Detect which cell encompasses the target text, then output its [X, Y] center coordinate. 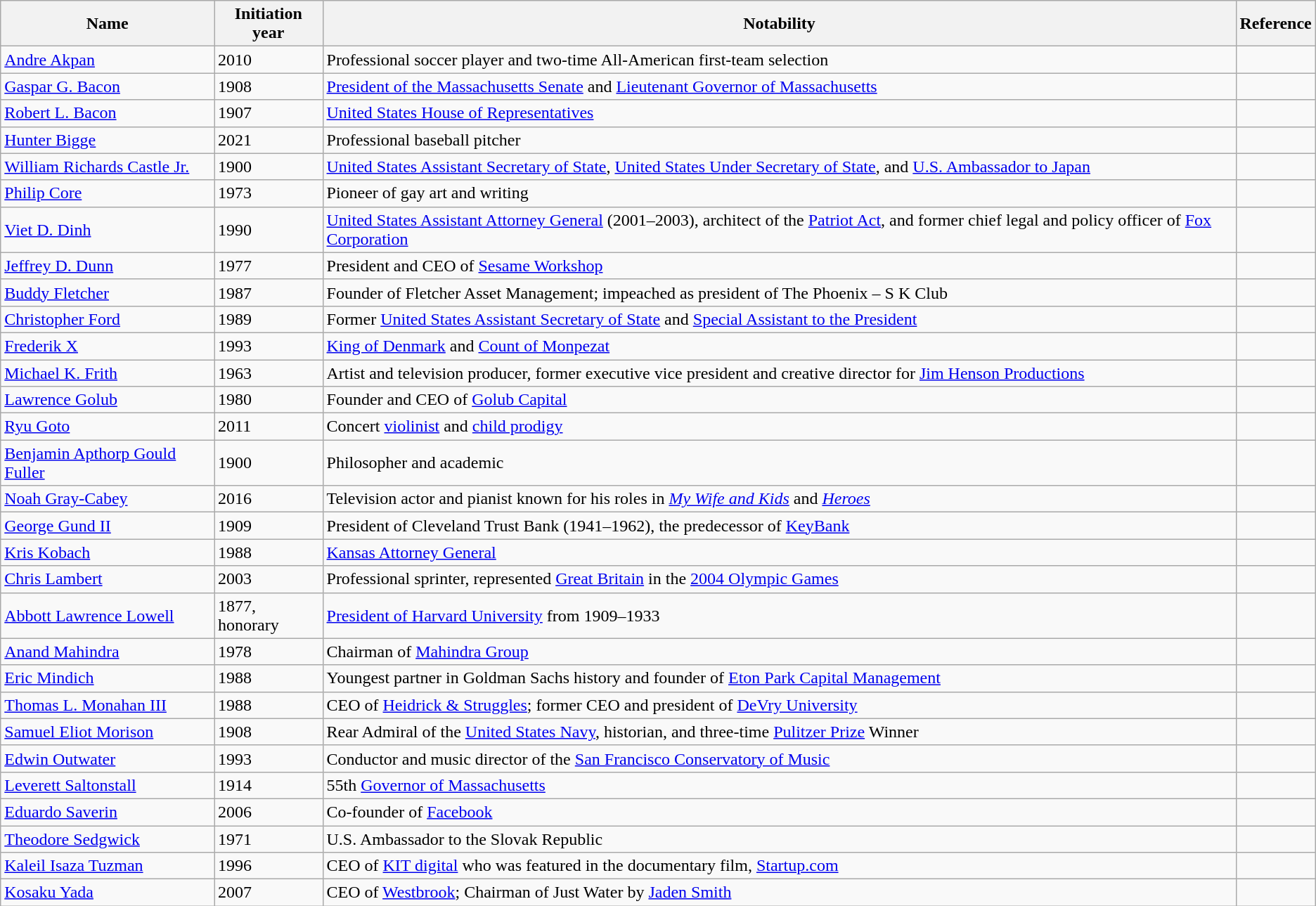
1907 [268, 113]
King of Denmark and Count of Monpezat [779, 346]
Theodore Sedgwick [108, 839]
Concert violinist and child prodigy [779, 427]
Leverett Saltonstall [108, 785]
2007 [268, 893]
Abbott Lawrence Lowell [108, 616]
1977 [268, 266]
Viet D. Dinh [108, 229]
Professional baseball pitcher [779, 140]
1989 [268, 319]
Jeffrey D. Dunn [108, 266]
Founder of Fletcher Asset Management; impeached as president of The Phoenix – S K Club [779, 292]
2016 [268, 499]
United States Assistant Attorney General (2001–2003), architect of the Patriot Act, and former chief legal and policy officer of Fox Corporation [779, 229]
Philosopher and academic [779, 462]
Andre Akpan [108, 60]
CEO of Westbrook; Chairman of Just Water by Jaden Smith [779, 893]
United States Assistant Secretary of State, United States Under Secretary of State, and U.S. Ambassador to Japan [779, 167]
Co-founder of Facebook [779, 812]
Notability [779, 24]
Kaleil Isaza Tuzman [108, 866]
Noah Gray-Cabey [108, 499]
2011 [268, 427]
Kosaku Yada [108, 893]
1990 [268, 229]
Samuel Eliot Morison [108, 732]
CEO of Heidrick & Struggles; former CEO and president of DeVry University [779, 705]
Reference [1275, 24]
Eric Mindich [108, 678]
Chairman of Mahindra Group [779, 652]
Edwin Outwater [108, 758]
2010 [268, 60]
Frederik X [108, 346]
2021 [268, 140]
Philip Core [108, 193]
Gaspar G. Bacon [108, 86]
Eduardo Saverin [108, 812]
Michael K. Frith [108, 373]
Founder and CEO of Golub Capital [779, 400]
United States House of Representatives [779, 113]
Initiation year [268, 24]
Christopher Ford [108, 319]
Kris Kobach [108, 552]
1980 [268, 400]
1909 [268, 526]
Professional sprinter, represented Great Britain in the 2004 Olympic Games [779, 579]
William Richards Castle Jr. [108, 167]
Lawrence Golub [108, 400]
Conductor and music director of the San Francisco Conservatory of Music [779, 758]
Kansas Attorney General [779, 552]
1877, honorary [268, 616]
Artist and television producer, former executive vice president and creative director for Jim Henson Productions [779, 373]
1978 [268, 652]
Television actor and pianist known for his roles in My Wife and Kids and Heroes [779, 499]
Rear Admiral of the United States Navy, historian, and three-time Pulitzer Prize Winner [779, 732]
Thomas L. Monahan III [108, 705]
Hunter Bigge [108, 140]
George Gund II [108, 526]
55th Governor of Massachusetts [779, 785]
President of Cleveland Trust Bank (1941–1962), the predecessor of KeyBank [779, 526]
Anand Mahindra [108, 652]
Professional soccer player and two-time All-American first-team selection [779, 60]
1914 [268, 785]
President and CEO of Sesame Workshop [779, 266]
Former United States Assistant Secretary of State and Special Assistant to the President [779, 319]
1963 [268, 373]
Chris Lambert [108, 579]
Pioneer of gay art and writing [779, 193]
2003 [268, 579]
U.S. Ambassador to the Slovak Republic [779, 839]
Robert L. Bacon [108, 113]
2006 [268, 812]
Youngest partner in Goldman Sachs history and founder of Eton Park Capital Management [779, 678]
Name [108, 24]
CEO of KIT digital who was featured in the documentary film, Startup.com [779, 866]
Benjamin Apthorp Gould Fuller [108, 462]
1971 [268, 839]
1987 [268, 292]
President of the Massachusetts Senate and Lieutenant Governor of Massachusetts [779, 86]
President of Harvard University from 1909–1933 [779, 616]
1996 [268, 866]
1973 [268, 193]
Ryu Goto [108, 427]
Buddy Fletcher [108, 292]
